Provide the (x, y) coordinate of the cell's center where the given text is located.  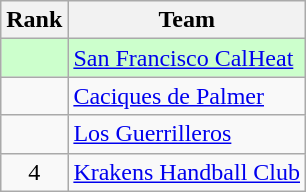
Los Guerrilleros (187, 134)
San Francisco CalHeat (187, 58)
Krakens Handball Club (187, 172)
4 (34, 172)
Rank (34, 20)
Team (187, 20)
Caciques de Palmer (187, 96)
